From the cell containing the given text, extract its center point as [x, y] coordinate. 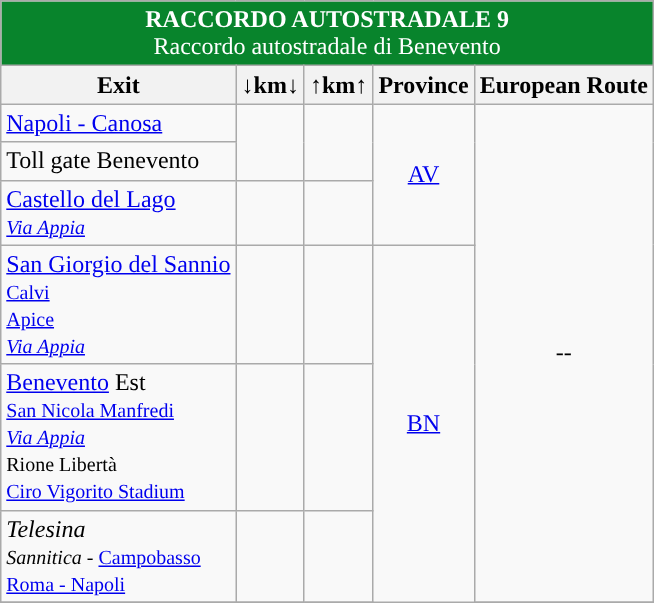
-- [564, 353]
Province [424, 85]
Telesina Sannitica - Campobasso Roma - Napoli [118, 556]
↓km↓ [270, 85]
Napoli - Canosa [118, 123]
European Route [564, 85]
Castello del Lago Via Appia [118, 212]
RACCORDO AUTOSTRADALE 9Raccordo autostradale di Benevento [328, 34]
BN [424, 424]
AV [424, 174]
Toll gate Benevento [118, 161]
Benevento EstSan Nicola Manfredi Via AppiaRione Libertà Ciro Vigorito Stadium [118, 437]
Exit [118, 85]
San Giorgio del SannioCalviApice Via Appia [118, 304]
↑km↑ [338, 85]
